Find where the given text appears and provide that cell's center as [x, y] coordinate. 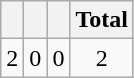
Total [102, 20]
